Extract the [x, y] coordinate from the center of the cell holding the provided text.  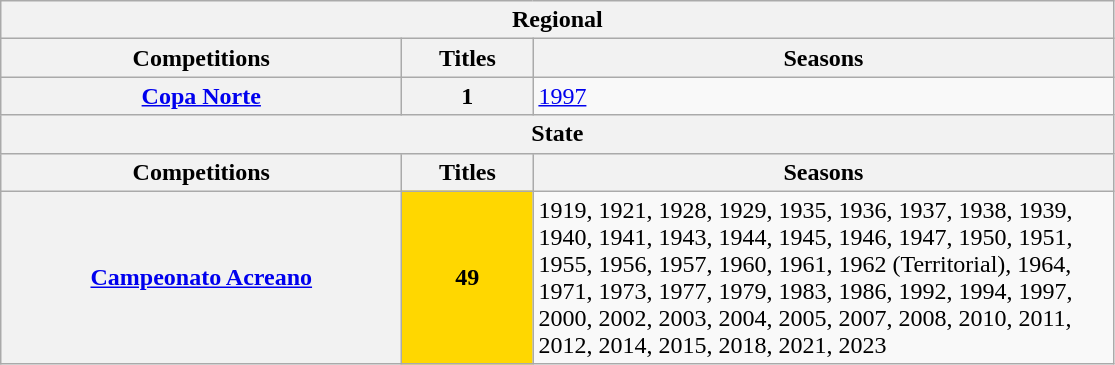
49 [468, 278]
Copa Norte [202, 96]
Regional [558, 20]
Campeonato Acreano [202, 278]
1 [468, 96]
1997 [824, 96]
State [558, 134]
